Output the (X, Y) coordinate of the center of the cell containing the given text.  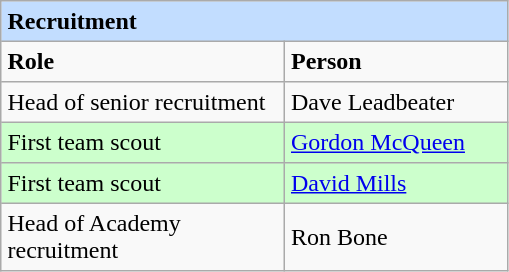
Head of senior recruitment (143, 102)
Head of Academy recruitment (143, 237)
Dave Leadbeater (396, 102)
David Mills (396, 183)
Gordon McQueen (396, 142)
Person (396, 61)
Recruitment (254, 21)
Ron Bone (396, 237)
Role (143, 61)
